Determine the [X, Y] coordinate at the center of the cell enclosing the given text.  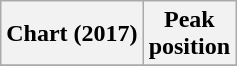
Chart (2017) [72, 34]
Peakposition [189, 34]
